Locate the cell with the specified text and output its [x, y] center coordinate. 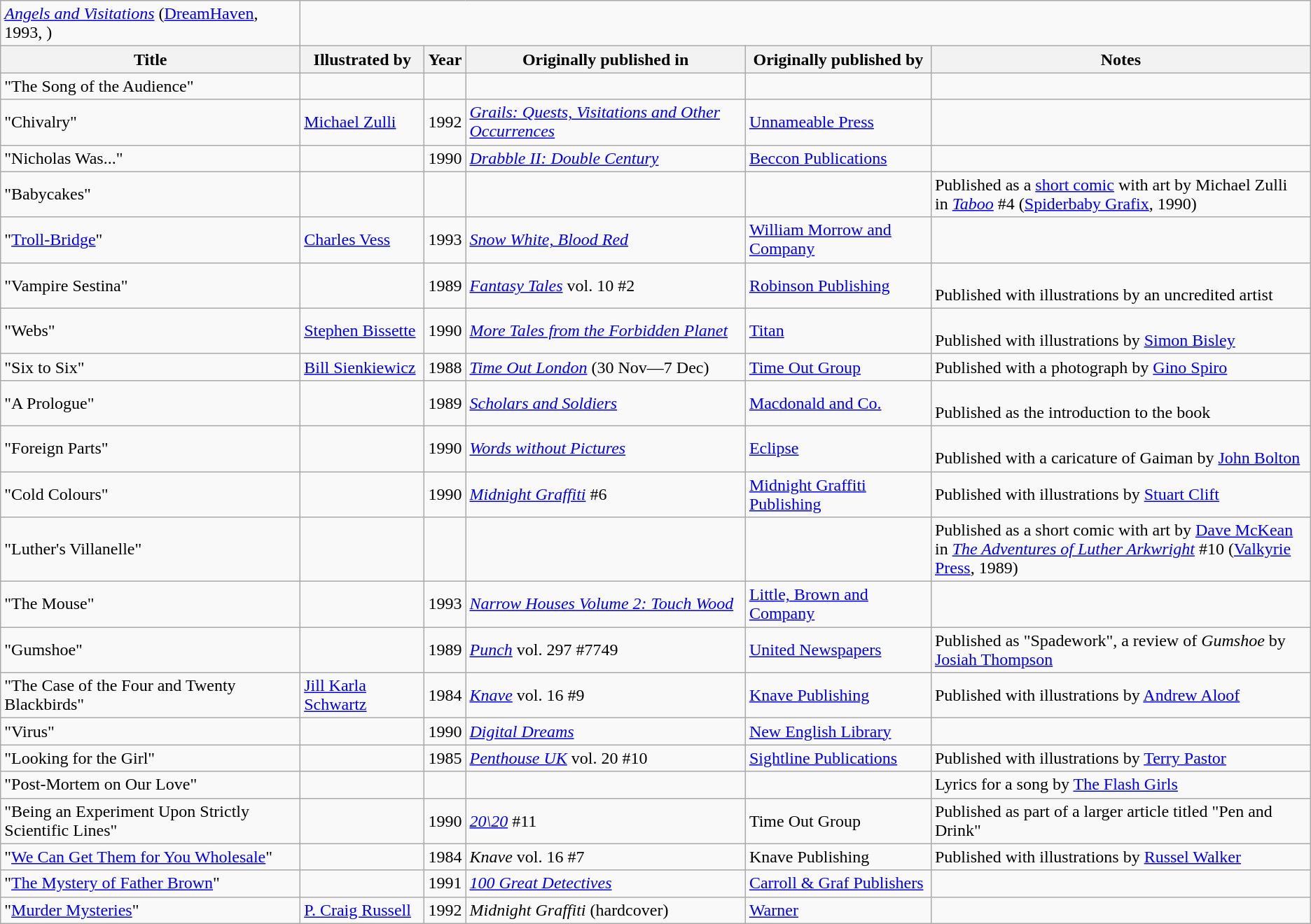
"Six to Six" [151, 367]
William Morrow and Company [838, 239]
"Foreign Parts" [151, 448]
Grails: Quests, Visitations and Other Occurrences [605, 122]
"We Can Get Them for You Wholesale" [151, 857]
P. Craig Russell [363, 910]
"The Mystery of Father Brown" [151, 883]
Published as a short comic with art by Dave McKeanin The Adventures of Luther Arkwright #10 (Valkyrie Press, 1989) [1121, 549]
Little, Brown and Company [838, 605]
Sightline Publications [838, 758]
Published with a photograph by Gino Spiro [1121, 367]
Published as the introduction to the book [1121, 403]
Digital Dreams [605, 731]
"Nicholas Was..." [151, 158]
Narrow Houses Volume 2: Touch Wood [605, 605]
Angels and Visitations (DreamHaven, 1993, ) [151, 24]
Year [445, 59]
Fantasy Tales vol. 10 #2 [605, 286]
"Post-Mortem on Our Love" [151, 785]
Published with illustrations by Terry Pastor [1121, 758]
Beccon Publications [838, 158]
"Gumshoe" [151, 650]
"Vampire Sestina" [151, 286]
"A Prologue" [151, 403]
Penthouse UK vol. 20 #10 [605, 758]
100 Great Detectives [605, 883]
1985 [445, 758]
Published with illustrations by an uncredited artist [1121, 286]
Michael Zulli [363, 122]
Jill Karla Schwartz [363, 696]
Illustrated by [363, 59]
20\20 #11 [605, 820]
"Babycakes" [151, 195]
1991 [445, 883]
Midnight Graffiti #6 [605, 494]
"Webs" [151, 330]
Knave vol. 16 #9 [605, 696]
Robinson Publishing [838, 286]
New English Library [838, 731]
Published as a short comic with art by Michael Zulliin Taboo #4 (Spiderbaby Grafix, 1990) [1121, 195]
"Murder Mysteries" [151, 910]
Time Out London (30 Nov—7 Dec) [605, 367]
Originally published in [605, 59]
Lyrics for a song by The Flash Girls [1121, 785]
Titan [838, 330]
Published with illustrations by Simon Bisley [1121, 330]
Knave vol. 16 #7 [605, 857]
United Newspapers [838, 650]
Eclipse [838, 448]
1988 [445, 367]
Published with a caricature of Gaiman by John Bolton [1121, 448]
Charles Vess [363, 239]
Words without Pictures [605, 448]
"Troll-Bridge" [151, 239]
"Cold Colours" [151, 494]
Originally published by [838, 59]
"The Case of the Four and Twenty Blackbirds" [151, 696]
"The Mouse" [151, 605]
"Chivalry" [151, 122]
Published with illustrations by Russel Walker [1121, 857]
"The Song of the Audience" [151, 86]
Drabble II: Double Century [605, 158]
Published with illustrations by Stuart Clift [1121, 494]
More Tales from the Forbidden Planet [605, 330]
"Looking for the Girl" [151, 758]
"Being an Experiment Upon Strictly Scientific Lines" [151, 820]
Published as part of a larger article titled "Pen and Drink" [1121, 820]
"Luther's Villanelle" [151, 549]
Midnight Graffiti Publishing [838, 494]
Scholars and Soldiers [605, 403]
Notes [1121, 59]
"Virus" [151, 731]
Title [151, 59]
Unnameable Press [838, 122]
Carroll & Graf Publishers [838, 883]
Bill Sienkiewicz [363, 367]
Warner [838, 910]
Snow White, Blood Red [605, 239]
Stephen Bissette [363, 330]
Published with illustrations by Andrew Aloof [1121, 696]
Punch vol. 297 #7749 [605, 650]
Published as "Spadework", a review of Gumshoe by Josiah Thompson [1121, 650]
Macdonald and Co. [838, 403]
Midnight Graffiti (hardcover) [605, 910]
